Search for the cell housing the specified text and yield its (X, Y) center coordinate. 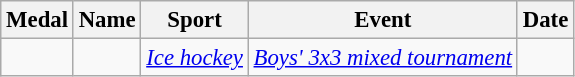
Medal (38, 20)
Name (107, 20)
Sport (194, 20)
Date (545, 20)
Event (382, 20)
Ice hockey (194, 58)
Boys' 3x3 mixed tournament (382, 58)
